Provide the (X, Y) coordinate of the cell's center where the given text is located.  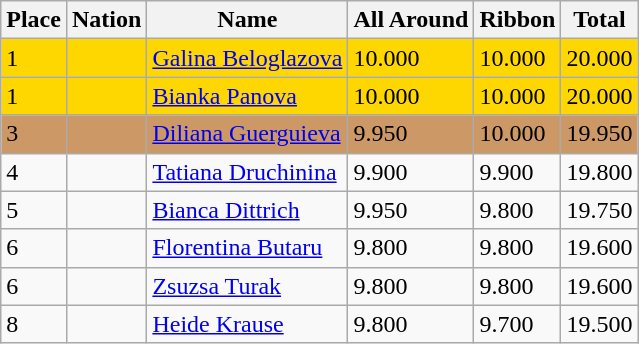
9.700 (518, 324)
All Around (411, 20)
8 (34, 324)
Diliana Guerguieva (248, 134)
Place (34, 20)
Total (600, 20)
Zsuzsa Turak (248, 286)
19.750 (600, 210)
Bianca Dittrich (248, 210)
5 (34, 210)
Tatiana Druchinina (248, 172)
Name (248, 20)
Nation (106, 20)
3 (34, 134)
Bianka Panova (248, 96)
19.950 (600, 134)
4 (34, 172)
Galina Beloglazova (248, 58)
19.800 (600, 172)
Heide Krause (248, 324)
Ribbon (518, 20)
Florentina Butaru (248, 248)
19.500 (600, 324)
